From the cell containing the given text, extract its center point as (x, y) coordinate. 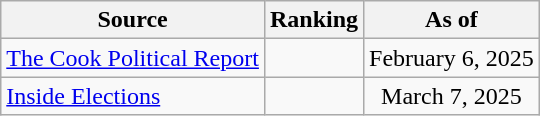
Source (133, 20)
As of (452, 20)
Ranking (314, 20)
February 6, 2025 (452, 58)
March 7, 2025 (452, 96)
Inside Elections (133, 96)
The Cook Political Report (133, 58)
